Determine the (X, Y) coordinate at the center of the cell enclosing the given text.  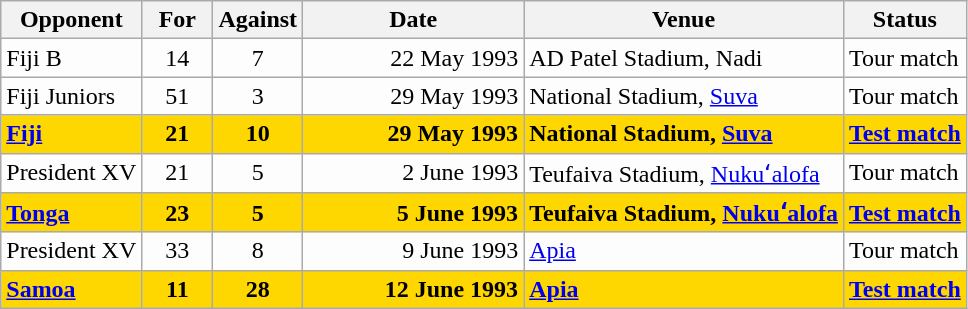
14 (178, 58)
33 (178, 251)
Fiji Juniors (72, 96)
3 (258, 96)
8 (258, 251)
Fiji B (72, 58)
Samoa (72, 289)
Tonga (72, 213)
10 (258, 134)
Date (414, 20)
Fiji (72, 134)
22 May 1993 (414, 58)
Opponent (72, 20)
AD Patel Stadium, Nadi (684, 58)
28 (258, 289)
51 (178, 96)
Against (258, 20)
2 June 1993 (414, 173)
12 June 1993 (414, 289)
9 June 1993 (414, 251)
Venue (684, 20)
5 June 1993 (414, 213)
11 (178, 289)
Status (904, 20)
7 (258, 58)
For (178, 20)
23 (178, 213)
